Pinpoint the cell where the given text exists, returning its (x, y) midpoint coordinate. 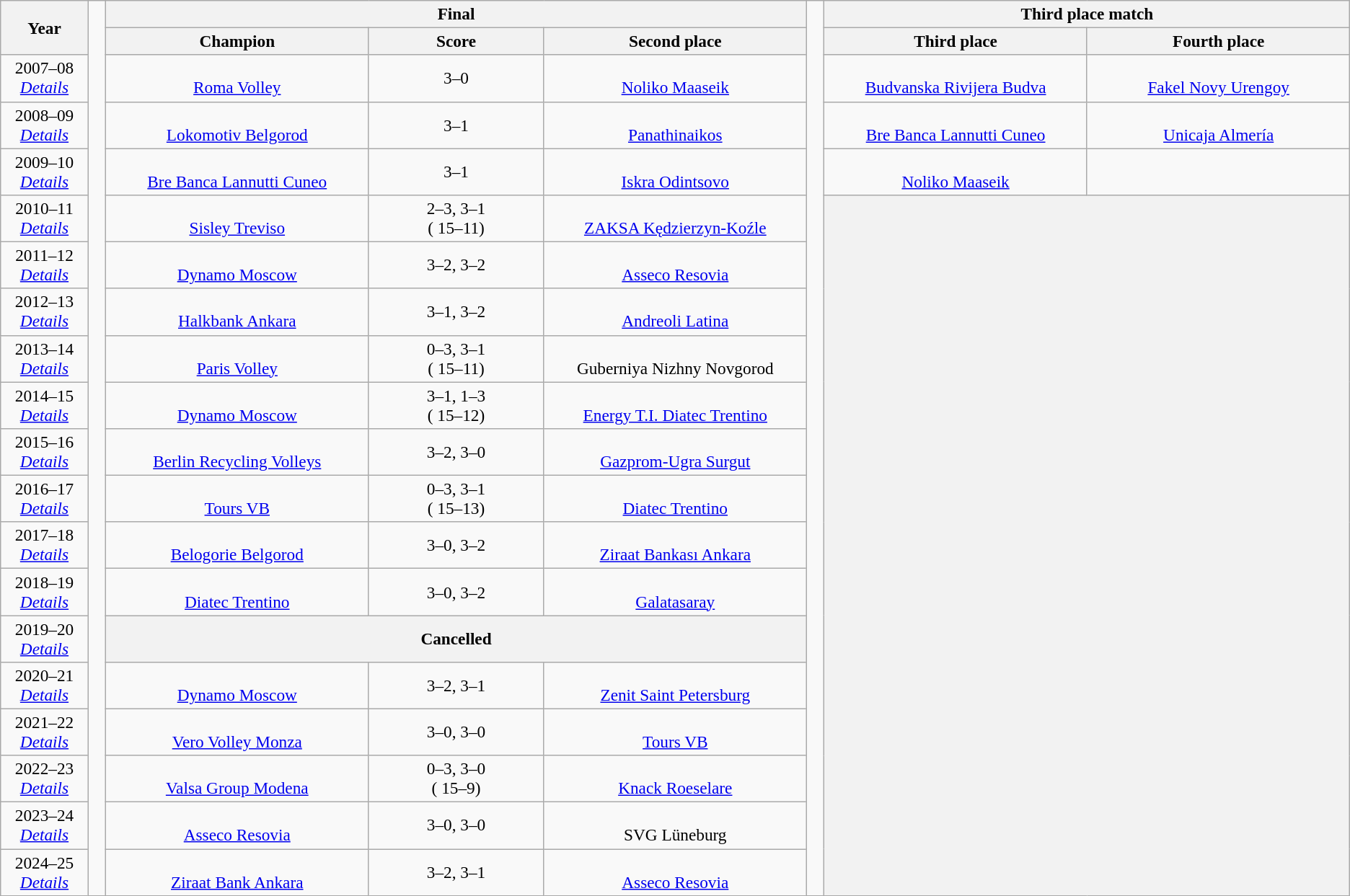
Sisley Treviso (238, 218)
2013–14Details (45, 359)
2011–12Details (45, 265)
SVG Lüneburg (675, 825)
Berlin Recycling Volleys (238, 451)
Andreoli Latina (675, 311)
2017–18Details (45, 545)
Panathinaikos (675, 125)
2016–17Details (45, 499)
2024–25Details (45, 872)
Valsa Group Modena (238, 779)
Knack Roeselare (675, 779)
2019–20Details (45, 639)
Zenit Saint Petersburg (675, 685)
Lokomotiv Belgorod (238, 125)
2021–22Details (45, 732)
2015–16Details (45, 451)
ZAKSA Kędzierzyn-Koźle (675, 218)
2012–13Details (45, 311)
Fourth place (1219, 41)
Champion (238, 41)
Roma Volley (238, 78)
2008–09Details (45, 125)
Halkbank Ankara (238, 311)
3–1, 3–2 (456, 311)
3–2, 3–2 (456, 265)
Fakel Novy Urengoy (1219, 78)
2022–23Details (45, 779)
Third place (956, 41)
Second place (675, 41)
3–2, 3–0 (456, 451)
2009–10Details (45, 172)
2020–21Details (45, 685)
Score (456, 41)
Galatasaray (675, 591)
Final (456, 14)
Budvanska Rivijera Budva (956, 78)
Cancelled (456, 639)
3–1, 1–3 ( 15–12) (456, 405)
Belogorie Belgorod (238, 545)
Vero Volley Monza (238, 732)
0–3, 3–0( 15–9) (456, 779)
Year (45, 27)
Iskra Odintsovo (675, 172)
3–0 (456, 78)
2010–11Details (45, 218)
0–3, 3–1 ( 15–13) (456, 499)
Paris Volley (238, 359)
0–3, 3–1 ( 15–11) (456, 359)
2018–19Details (45, 591)
2014–15Details (45, 405)
Guberniya Nizhny Novgorod (675, 359)
2023–24Details (45, 825)
Ziraat Bank Ankara (238, 872)
Gazprom-Ugra Surgut (675, 451)
Third place match (1087, 14)
Ziraat Bankası Ankara (675, 545)
Unicaja Almería (1219, 125)
Energy T.I. Diatec Trentino (675, 405)
2007–08Details (45, 78)
2–3, 3–1 ( 15–11) (456, 218)
